Provide the (X, Y) coordinate of the cell's center where the given text is located.  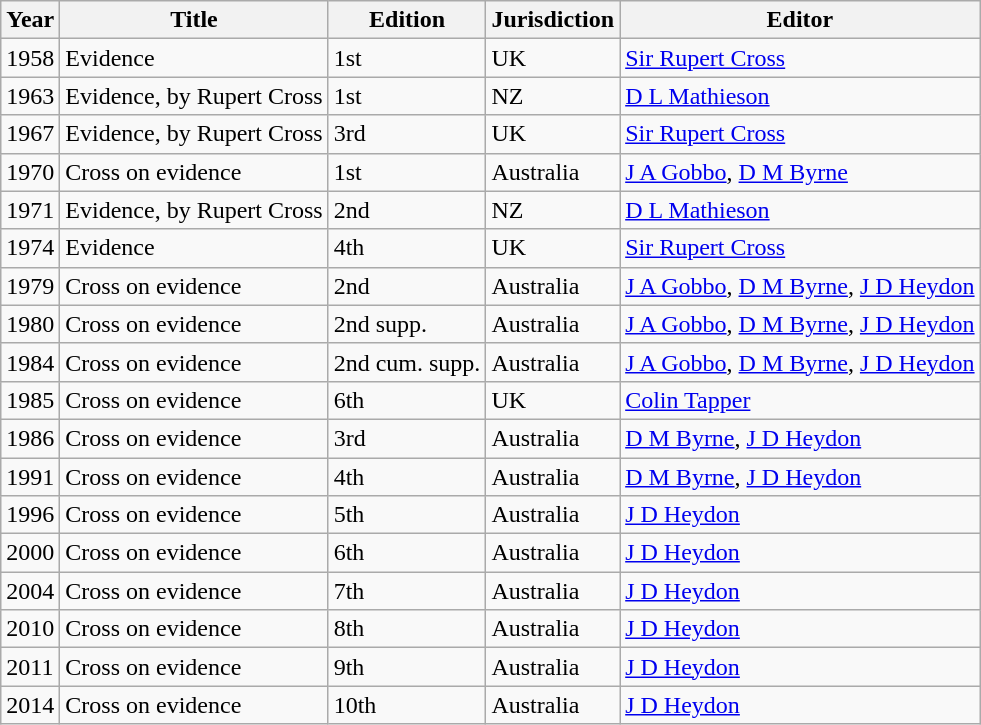
2010 (30, 629)
Colin Tapper (800, 400)
1971 (30, 210)
Editor (800, 20)
Edition (407, 20)
1991 (30, 477)
1979 (30, 286)
1974 (30, 248)
9th (407, 667)
2nd supp. (407, 324)
1984 (30, 362)
1996 (30, 515)
Title (194, 20)
7th (407, 591)
2014 (30, 705)
2000 (30, 553)
Year (30, 20)
J A Gobbo, D M Byrne (800, 172)
1967 (30, 134)
2nd cum. supp. (407, 362)
1963 (30, 96)
10th (407, 705)
1986 (30, 438)
1958 (30, 58)
1980 (30, 324)
5th (407, 515)
2011 (30, 667)
1970 (30, 172)
2004 (30, 591)
8th (407, 629)
Jurisdiction (553, 20)
1985 (30, 400)
